Locate the cell with the specified text and output its [x, y] center coordinate. 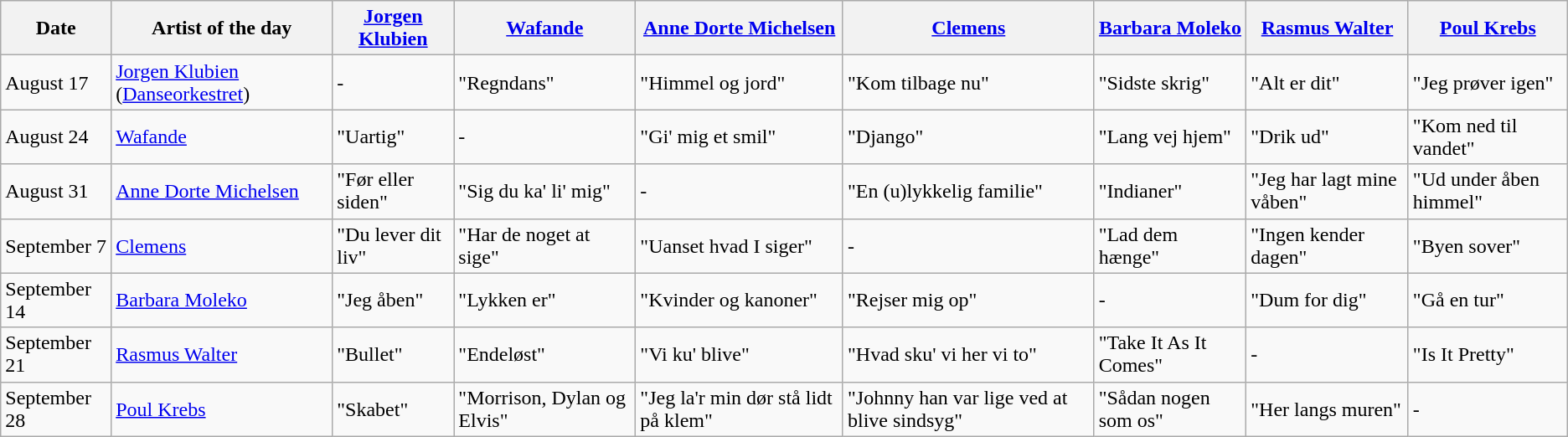
"Regndans" [544, 82]
"Lad dem hænge" [1170, 246]
"Jeg prøver igen" [1488, 82]
"Jeg la'r min dør stå lidt på klem" [740, 409]
"Har de noget at sige" [544, 246]
"Uartig" [394, 137]
"Byen sover" [1488, 246]
"Django" [968, 137]
Artist of the day [222, 28]
Date [56, 28]
September 14 [56, 300]
"Johnny han var lige ved at blive sindsyg" [968, 409]
"Lang vej hjem" [1170, 137]
Jorgen Klubien [394, 28]
"Kvinder og kanoner" [740, 300]
"Vi ku' blive" [740, 355]
Jorgen Klubien (Danseorkestret) [222, 82]
"Lykken er" [544, 300]
"Alt er dit" [1328, 82]
"Før eller siden" [394, 191]
"Skabet" [394, 409]
"Her langs muren" [1328, 409]
"Rejser mig op" [968, 300]
September 7 [56, 246]
"Jeg åben" [394, 300]
"Du lever dit liv" [394, 246]
"Hvad sku' vi her vi to" [968, 355]
"Kom tilbage nu" [968, 82]
"Jeg har lagt mine våben" [1328, 191]
"Ingen kender dagen" [1328, 246]
"Himmel og jord" [740, 82]
"Ud under åben himmel" [1488, 191]
"Drik ud" [1328, 137]
"Endeløst" [544, 355]
September 21 [56, 355]
"Take It As It Comes" [1170, 355]
"Indianer" [1170, 191]
"Sig du ka' li' mig" [544, 191]
"Kom ned til vandet" [1488, 137]
"En (u)lykkelig familie" [968, 191]
August 17 [56, 82]
August 31 [56, 191]
September 28 [56, 409]
"Gå en tur" [1488, 300]
"Dum for dig" [1328, 300]
"Uanset hvad I siger" [740, 246]
"Sådan nogen som os" [1170, 409]
"Gi' mig et smil" [740, 137]
"Morrison, Dylan og Elvis" [544, 409]
"Bullet" [394, 355]
"Is It Pretty" [1488, 355]
"Sidste skrig" [1170, 82]
August 24 [56, 137]
